Identify which cell holds the provided text, then report its (X, Y) central coordinate. 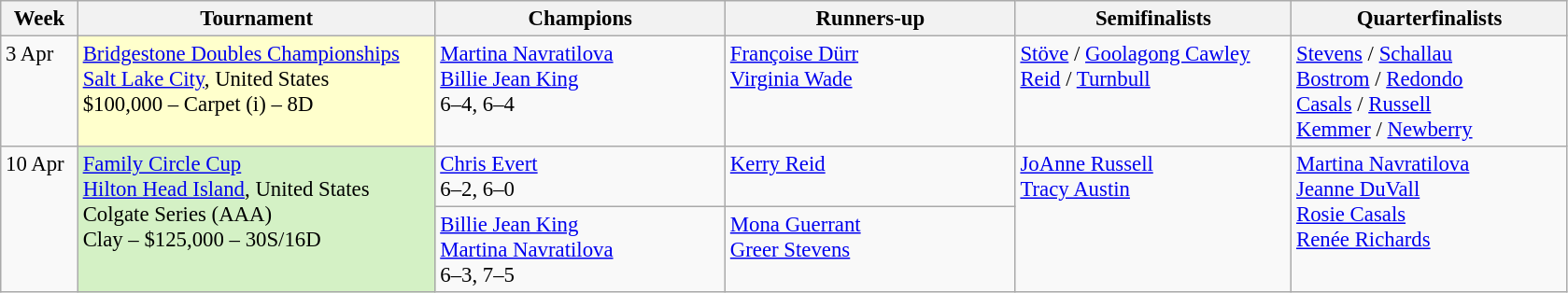
Stevens / Schallau Bostrom / Redondo Casals / Russell Kemmer / Newberry (1430, 91)
Chris Evert 6–2, 6–0 (581, 177)
Champions (581, 19)
Stöve / Goolagong Cawley Reid / Turnbull (1153, 91)
Billie Jean King Martina Navratilova 6–3, 7–5 (581, 250)
Week (39, 19)
Martina Navratilova Billie Jean King 6–4, 6–4 (581, 91)
Kerry Reid (870, 177)
3 Apr (39, 91)
Family Circle Cup Hilton Head Island, United StatesColgate Series (AAA)Clay – $125,000 – 30S/16D (256, 219)
10 Apr (39, 219)
Tournament (256, 19)
Bridgestone Doubles Championships Salt Lake City, United States$100,000 – Carpet (i) – 8D (256, 91)
Martina Navratilova Jeanne DuVall Rosie Casals Renée Richards (1430, 219)
JoAnne Russell Tracy Austin (1153, 219)
Quarterfinalists (1430, 19)
Françoise Dürr Virginia Wade (870, 91)
Semifinalists (1153, 19)
Mona Guerrant Greer Stevens (870, 250)
Runners-up (870, 19)
